Output the (x, y) coordinate of the center of the cell containing the given text.  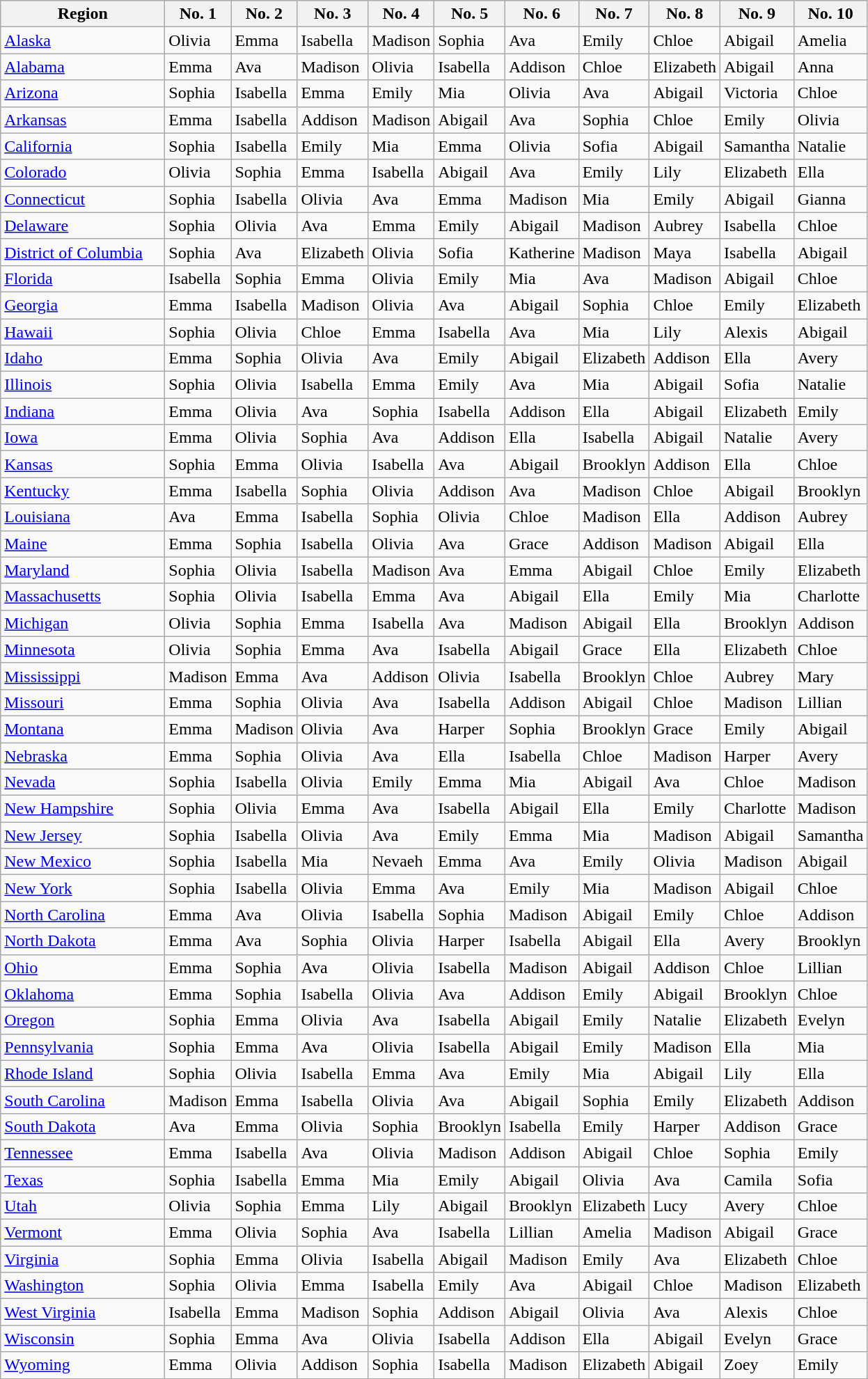
New Jersey (83, 835)
Lucy (685, 1206)
New York (83, 888)
South Dakota (83, 1126)
Zoey (757, 1365)
Connecticut (83, 199)
Indiana (83, 411)
Oklahoma (83, 994)
Ohio (83, 968)
New Mexico (83, 862)
No. 5 (470, 14)
Massachusetts (83, 597)
West Virginia (83, 1312)
Louisiana (83, 517)
Wisconsin (83, 1339)
Rhode Island (83, 1073)
Pennsylvania (83, 1047)
District of Columbia (83, 252)
Arizona (83, 93)
North Dakota (83, 941)
New Hampshire (83, 809)
Maine (83, 544)
No. 9 (757, 14)
Katherine (542, 252)
Tennessee (83, 1153)
Colorado (83, 173)
Iowa (83, 438)
Arkansas (83, 120)
Idaho (83, 358)
Mary (830, 676)
Florida (83, 278)
Missouri (83, 702)
Kentucky (83, 491)
Alaska (83, 40)
Maya (685, 252)
Nevaeh (401, 862)
Anna (830, 67)
No. 7 (614, 14)
Hawaii (83, 332)
No. 10 (830, 14)
Washington (83, 1286)
Mississippi (83, 676)
North Carolina (83, 915)
Virginia (83, 1259)
Nevada (83, 782)
Camila (757, 1180)
Victoria (757, 93)
Montana (83, 729)
No. 3 (333, 14)
Georgia (83, 305)
Utah (83, 1206)
Wyoming (83, 1365)
Minnesota (83, 649)
No. 4 (401, 14)
No. 1 (198, 14)
Maryland (83, 570)
California (83, 146)
Kansas (83, 464)
Texas (83, 1180)
Michigan (83, 623)
No. 2 (265, 14)
Alabama (83, 67)
Delaware (83, 226)
No. 6 (542, 14)
Gianna (830, 199)
Illinois (83, 385)
South Carolina (83, 1100)
Nebraska (83, 755)
Vermont (83, 1233)
No. 8 (685, 14)
Region (83, 14)
Oregon (83, 1021)
